Extract the (X, Y) coordinate from the center of the cell holding the provided text.  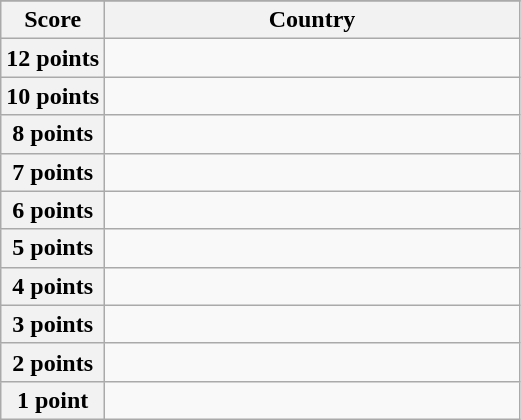
6 points (53, 210)
7 points (53, 172)
Country (312, 20)
3 points (53, 324)
10 points (53, 96)
5 points (53, 248)
1 point (53, 400)
4 points (53, 286)
Score (53, 20)
8 points (53, 134)
12 points (53, 58)
2 points (53, 362)
